Return (X, Y) of the center of cell containing provided text 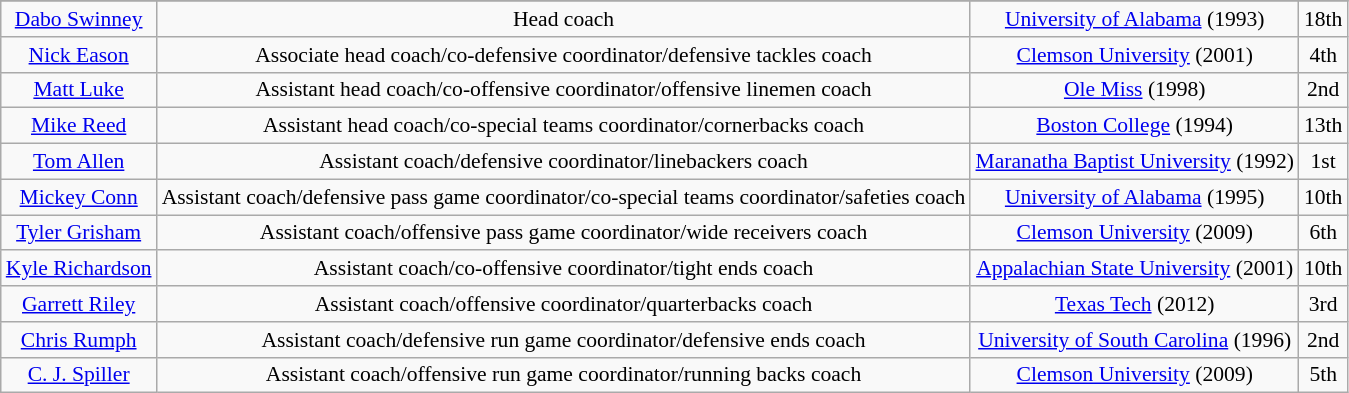
Appalachian State University (2001) (1134, 269)
1st (1324, 162)
Tom Allen (79, 162)
Assistant coach/offensive pass game coordinator/wide receivers coach (564, 233)
Assistant coach/offensive coordinator/quarterbacks coach (564, 304)
4th (1324, 55)
3rd (1324, 304)
Tyler Grisham (79, 233)
Ole Miss (1998) (1134, 90)
Assistant coach/co-offensive coordinator/tight ends coach (564, 269)
13th (1324, 126)
University of Alabama (1993) (1134, 19)
Mike Reed (79, 126)
Assistant head coach/co-offensive coordinator/offensive linemen coach (564, 90)
Mickey Conn (79, 197)
6th (1324, 233)
Head coach (564, 19)
Garrett Riley (79, 304)
5th (1324, 375)
University of South Carolina (1996) (1134, 340)
Associate head coach/co-defensive coordinator/defensive tackles coach (564, 55)
Assistant coach/defensive run game coordinator/defensive ends coach (564, 340)
C. J. Spiller (79, 375)
18th (1324, 19)
Assistant head coach/co-special teams coordinator/cornerbacks coach (564, 126)
Assistant coach/offensive run game coordinator/running backs coach (564, 375)
Matt Luke (79, 90)
Assistant coach/defensive coordinator/linebackers coach (564, 162)
Boston College (1994) (1134, 126)
Chris Rumph (79, 340)
Kyle Richardson (79, 269)
Clemson University (2001) (1134, 55)
University of Alabama (1995) (1134, 197)
Maranatha Baptist University (1992) (1134, 162)
Assistant coach/defensive pass game coordinator/co-special teams coordinator/safeties coach (564, 197)
Dabo Swinney (79, 19)
Texas Tech (2012) (1134, 304)
Nick Eason (79, 55)
